Search for the cell housing the specified text and yield its (x, y) center coordinate. 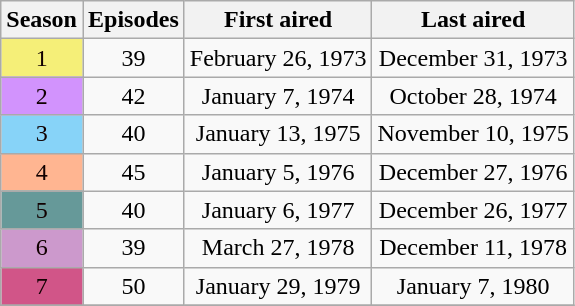
7 (42, 286)
3 (42, 134)
First aired (278, 20)
January 29, 1979 (278, 286)
45 (133, 172)
January 13, 1975 (278, 134)
January 7, 1980 (473, 286)
Last aired (473, 20)
42 (133, 96)
Episodes (133, 20)
October 28, 1974 (473, 96)
2 (42, 96)
1 (42, 58)
November 10, 1975 (473, 134)
6 (42, 248)
January 5, 1976 (278, 172)
December 27, 1976 (473, 172)
4 (42, 172)
Season (42, 20)
December 11, 1978 (473, 248)
December 26, 1977 (473, 210)
December 31, 1973 (473, 58)
January 6, 1977 (278, 210)
February 26, 1973 (278, 58)
5 (42, 210)
50 (133, 286)
March 27, 1978 (278, 248)
January 7, 1974 (278, 96)
